Determine the [X, Y] coordinate at the center of the cell enclosing the given text.  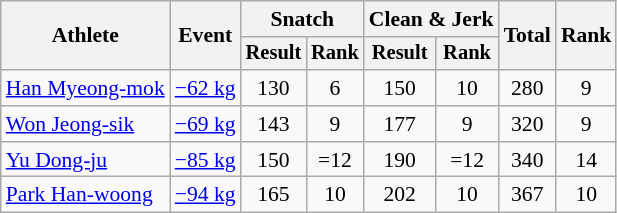
190 [400, 160]
202 [400, 195]
Clean & Jerk [432, 19]
−85 kg [206, 160]
280 [528, 88]
Han Myeong-mok [86, 88]
14 [586, 160]
320 [528, 124]
130 [274, 88]
Snatch [302, 19]
Event [206, 36]
Yu Dong-ju [86, 160]
177 [400, 124]
−62 kg [206, 88]
−94 kg [206, 195]
6 [335, 88]
143 [274, 124]
Park Han-woong [86, 195]
Total [528, 36]
Athlete [86, 36]
−69 kg [206, 124]
165 [274, 195]
340 [528, 160]
Won Jeong-sik [86, 124]
367 [528, 195]
